From the cell containing the given text, extract its center point as [X, Y] coordinate. 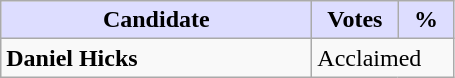
% [426, 20]
Candidate [156, 20]
Acclaimed [383, 58]
Daniel Hicks [156, 58]
Votes [355, 20]
